Return (X, Y) of the center of cell containing provided text 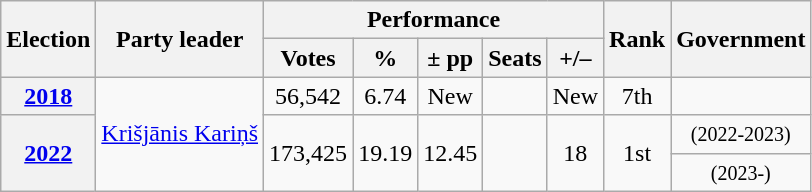
Seats (515, 58)
(2022-2023) (741, 134)
Votes (308, 58)
Krišjānis Kariņš (180, 134)
1st (638, 153)
6.74 (386, 96)
Party leader (180, 39)
(2023-) (741, 172)
173,425 (308, 153)
+/– (575, 58)
Election (48, 39)
Government (741, 39)
19.19 (386, 153)
7th (638, 96)
18 (575, 153)
2022 (48, 153)
56,542 (308, 96)
± pp (450, 58)
12.45 (450, 153)
Performance (434, 20)
Rank (638, 39)
2018 (48, 96)
% (386, 58)
